Provide the [X, Y] coordinate of the cell's center where the given text is located.  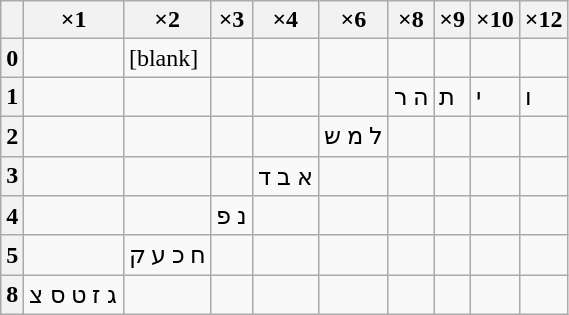
ה ר‎ [411, 97]
×3 [232, 20]
×2 [167, 20]
א ב ד [286, 176]
4 [12, 216]
8 [12, 295]
2 [12, 136]
0 [12, 58]
ל מ ש [354, 136]
5 [12, 255]
נ פ [232, 216]
[blank] [167, 58]
×4 [286, 20]
×12 [544, 20]
3 [12, 176]
×9 [452, 20]
ת‎ [452, 97]
×8 [411, 20]
י‎ [494, 97]
×1 [74, 20]
ו [544, 97]
×10 [494, 20]
1 [12, 97]
ג ז ט ס צ [74, 295]
ח כ ע ק [167, 255]
×6 [354, 20]
